Find where the given text appears and provide that cell's center as (X, Y) coordinate. 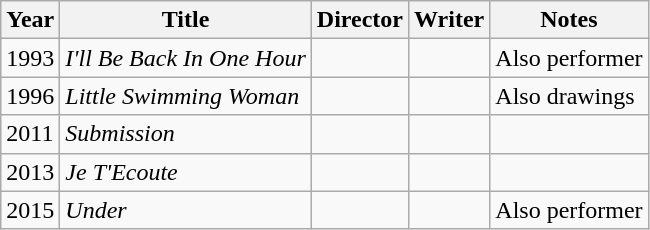
Title (186, 20)
Under (186, 210)
2015 (30, 210)
Notes (569, 20)
1993 (30, 58)
2013 (30, 172)
Writer (450, 20)
Je T'Ecoute (186, 172)
Little Swimming Woman (186, 96)
Year (30, 20)
Director (360, 20)
Also drawings (569, 96)
1996 (30, 96)
2011 (30, 134)
Submission (186, 134)
I'll Be Back In One Hour (186, 58)
